Scan for the cell matching the given text and deliver its (X, Y) coordinate at center. 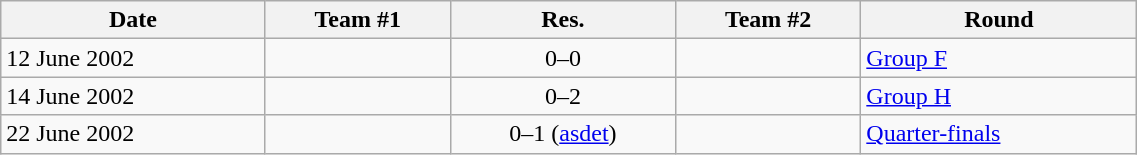
12 June 2002 (133, 58)
Team #1 (358, 20)
Round (999, 20)
0–2 (562, 96)
Group F (999, 58)
0–0 (562, 58)
22 June 2002 (133, 134)
Date (133, 20)
Team #2 (768, 20)
Res. (562, 20)
14 June 2002 (133, 96)
Group H (999, 96)
0–1 (asdet) (562, 134)
Quarter-finals (999, 134)
